From the cell containing the given text, extract its center point as (X, Y) coordinate. 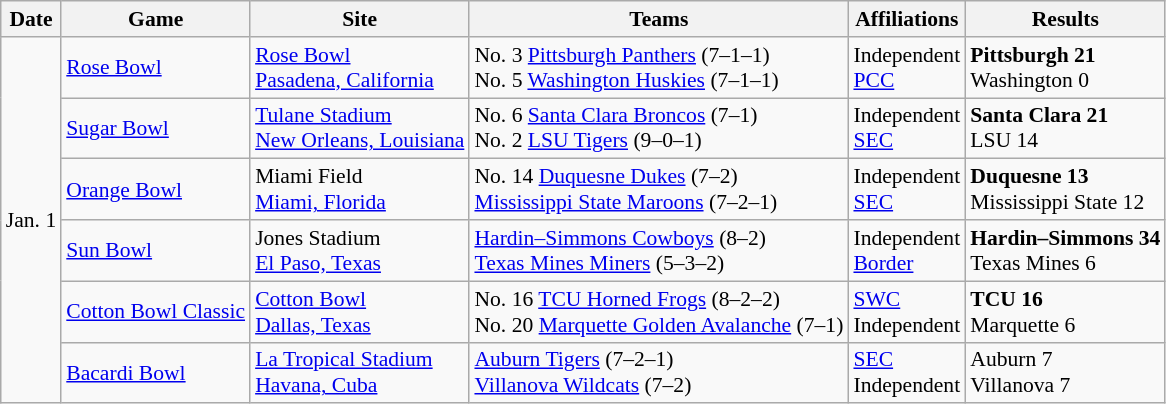
Rose BowlPasadena, California (360, 68)
Tulane StadiumNew Orleans, Louisiana (360, 128)
Jones Stadium El Paso, Texas (360, 250)
Cotton Bowl Dallas, Texas (360, 312)
Date (31, 19)
Sun Bowl (156, 250)
Affiliations (906, 19)
TCU 16 Marquette 6 (1065, 312)
No. 6 Santa Clara Broncos (7–1) No. 2 LSU Tigers (9–0–1) (658, 128)
Bacardi Bowl (156, 372)
Game (156, 19)
Rose Bowl (156, 68)
Auburn 7 Villanova 7 (1065, 372)
Sugar Bowl (156, 128)
Hardin–Simmons 34 Texas Mines 6 (1065, 250)
Independent Border (906, 250)
IndependentPCC (906, 68)
Jan. 1 (31, 220)
Duquesne 13Mississippi State 12 (1065, 190)
Hardin–Simmons Cowboys (8–2)Texas Mines Miners (5–3–2) (658, 250)
Results (1065, 19)
Site (360, 19)
Cotton Bowl Classic (156, 312)
Teams (658, 19)
Pittsburgh 21Washington 0 (1065, 68)
No. 14 Duquesne Dukes (7–2) Mississippi State Maroons (7–2–1) (658, 190)
Santa Clara 21LSU 14 (1065, 128)
La Tropical Stadium Havana, Cuba (360, 372)
Orange Bowl (156, 190)
SEC Independent (906, 372)
Miami Field Miami, Florida (360, 190)
No. 16 TCU Horned Frogs (8–2–2) No. 20 Marquette Golden Avalanche (7–1) (658, 312)
Auburn Tigers (7–2–1)Villanova Wildcats (7–2) (658, 372)
SWC Independent (906, 312)
No. 3 Pittsburgh Panthers (7–1–1) No. 5 Washington Huskies (7–1–1) (658, 68)
